Identify which cell holds the provided text, then report its (x, y) central coordinate. 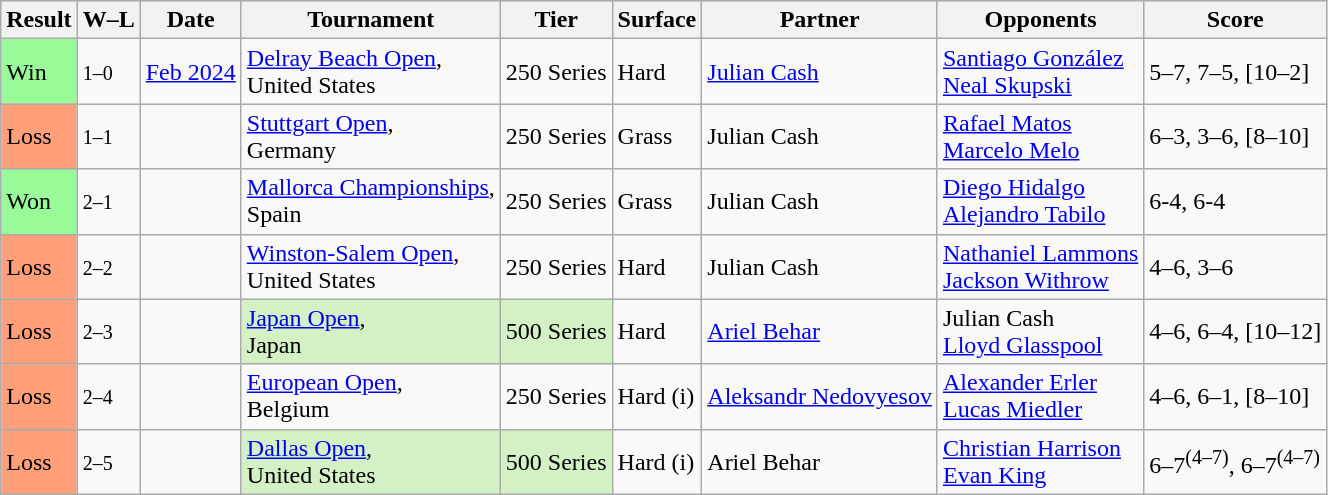
4–6, 6–4, [10–12] (1236, 332)
Stuttgart Open,Germany (370, 136)
Winston-Salem Open,United States (370, 266)
2–5 (108, 462)
Opponents (1040, 20)
Diego Hidalgo Alejandro Tabilo (1040, 202)
Santiago González Neal Skupski (1040, 72)
2–4 (108, 396)
Partner (820, 20)
Japan Open,Japan (370, 332)
5–7, 7–5, [10–2] (1236, 72)
European Open,Belgium (370, 396)
2–2 (108, 266)
Christian Harrison Evan King (1040, 462)
6-4, 6-4 (1236, 202)
1–0 (108, 72)
Aleksandr Nedovyesov (820, 396)
Mallorca Championships,Spain (370, 202)
Delray Beach Open,United States (370, 72)
2–3 (108, 332)
4–6, 6–1, [8–10] (1236, 396)
Julian Cash Lloyd Glasspool (1040, 332)
Dallas Open,United States (370, 462)
Tournament (370, 20)
1–1 (108, 136)
Result (39, 20)
6–3, 3–6, [8–10] (1236, 136)
Tier (556, 20)
Won (39, 202)
Feb 2024 (190, 72)
Win (39, 72)
Alexander Erler Lucas Miedler (1040, 396)
4–6, 3–6 (1236, 266)
Rafael Matos Marcelo Melo (1040, 136)
Score (1236, 20)
2–1 (108, 202)
6–7(4–7), 6–7(4–7) (1236, 462)
Surface (657, 20)
Nathaniel Lammons Jackson Withrow (1040, 266)
W–L (108, 20)
Date (190, 20)
